Identify which cell holds the provided text, then report its (x, y) central coordinate. 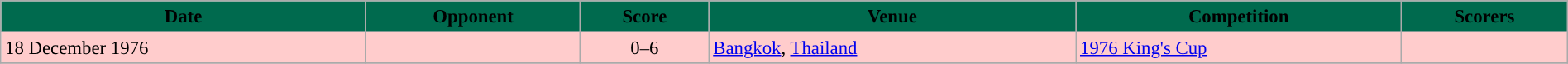
Score (645, 17)
0–6 (645, 48)
Venue (892, 17)
1976 King's Cup (1239, 48)
Opponent (473, 17)
Competition (1239, 17)
Scorers (1485, 17)
18 December 1976 (184, 48)
Bangkok, Thailand (892, 48)
Date (184, 17)
